Provide the (X, Y) coordinate of the cell's center where the given text is located.  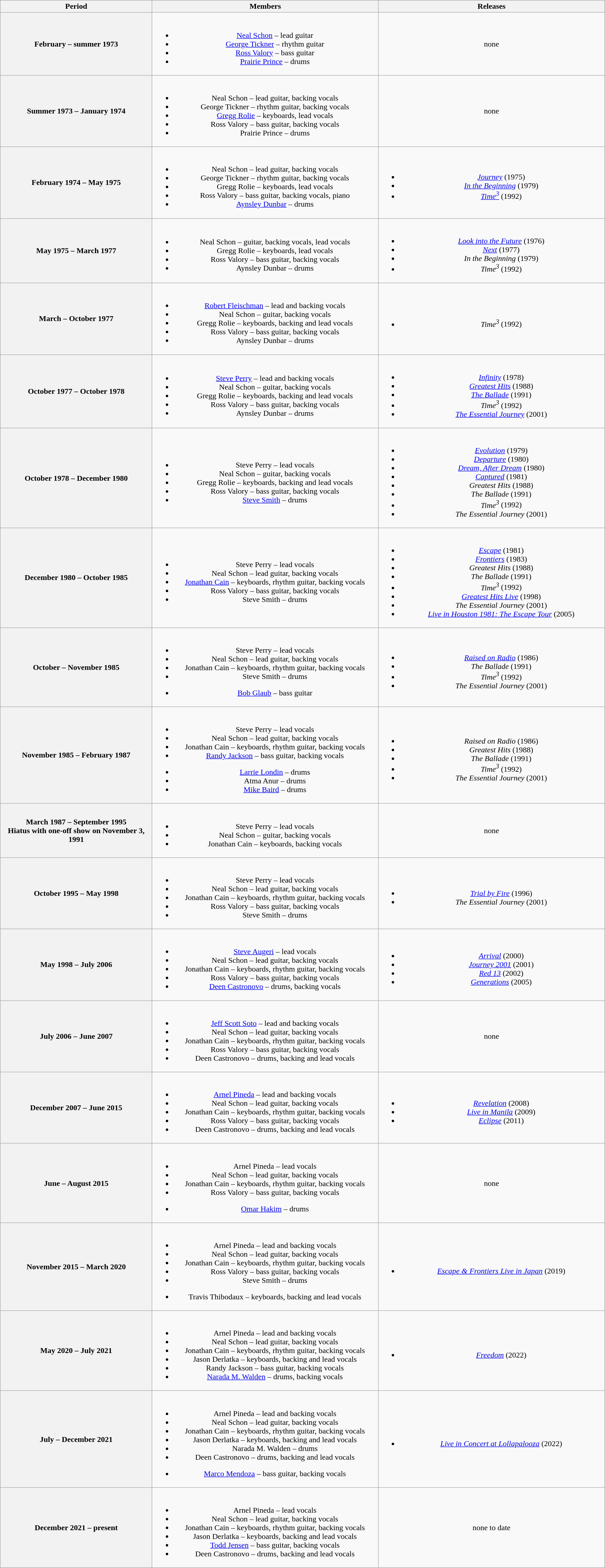
March – October 1977 (76, 319)
Raised on Radio (1986)The Ballade (1991)Time3 (1992)The Essential Journey (2001) (492, 667)
October – November 1985 (76, 667)
December 2007 – June 2015 (76, 1108)
Summer 1973 – January 1974 (76, 111)
July 2006 – June 2007 (76, 1036)
December 2021 – present (76, 1528)
Neal Schon – lead guitarGeorge Tickner – rhythm guitarRoss Valory – bass guitarPrairie Prince – drums (265, 44)
Releases (492, 6)
October 1978 – December 1980 (76, 478)
Time3 (1992) (492, 319)
Period (76, 6)
Escape & Frontiers Live in Japan (2019) (492, 1267)
February 1974 – May 1975 (76, 182)
November 1985 – February 1987 (76, 755)
June – August 2015 (76, 1183)
May 2020 – July 2021 (76, 1351)
Revelation (2008)Live in Manila (2009)Eclipse (2011) (492, 1108)
Infinity (1978)Greatest Hits (1988)The Ballade (1991)Time3 (1992)The Essential Journey (2001) (492, 392)
May 1998 – July 2006 (76, 965)
October 1977 – October 1978 (76, 392)
October 1995 – May 1998 (76, 893)
Arrival (2000)Journey 2001 (2001)Red 13 (2002)Generations (2005) (492, 965)
Neal Schon – guitar, backing vocals, lead vocals Gregg Rolie – keyboards, lead vocalsRoss Valory – bass guitar, backing vocalsAynsley Dunbar – drums (265, 251)
March 1987 – September 1995Hiatus with one-off show on November 3, 1991 (76, 830)
Journey (1975)In the Beginning (1979)Time3 (1992) (492, 182)
Raised on Radio (1986)Greatest Hits (1988)The Ballade (1991)Time3 (1992)The Essential Journey (2001) (492, 755)
February – summer 1973 (76, 44)
July – December 2021 (76, 1439)
November 2015 – March 2020 (76, 1267)
Look into the Future (1976)Next (1977)In the Beginning (1979)Time3 (1992) (492, 251)
Members (265, 6)
December 1980 – October 1985 (76, 578)
none to date (492, 1528)
May 1975 – March 1977 (76, 251)
Live in Concert at Lollapalooza (2022) (492, 1439)
Trial by Fire (1996)The Essential Journey (2001) (492, 893)
Freedom (2022) (492, 1351)
Steve Perry – lead vocalsNeal Schon – guitar, backing vocalsJonathan Cain – keyboards, backing vocals (265, 830)
